Output the [x, y] coordinate of the center of the cell containing the given text.  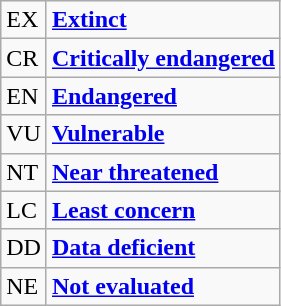
Critically endangered [163, 58]
Vulnerable [163, 134]
CR [24, 58]
EX [24, 20]
DD [24, 248]
Near threatened [163, 172]
EN [24, 96]
NE [24, 286]
VU [24, 134]
Data deficient [163, 248]
NT [24, 172]
Endangered [163, 96]
Not evaluated [163, 286]
Least concern [163, 210]
Extinct [163, 20]
LC [24, 210]
